Pinpoint the cell where the given text exists, returning its [x, y] midpoint coordinate. 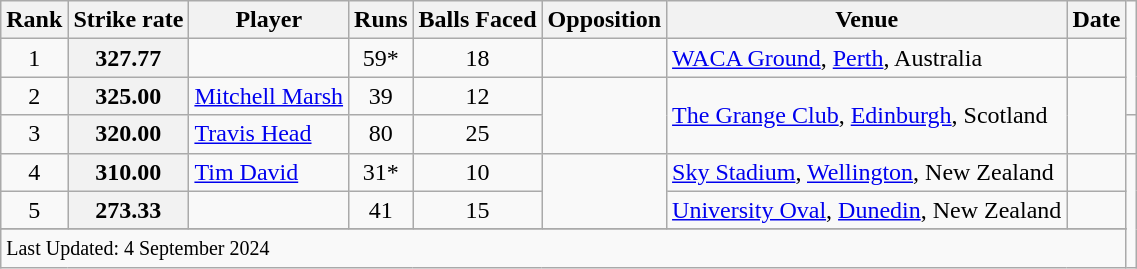
Travis Head [269, 134]
Runs [381, 20]
2 [34, 96]
Mitchell Marsh [269, 96]
WACA Ground, Perth, Australia [867, 58]
Player [269, 20]
Sky Stadium, Wellington, New Zealand [867, 172]
31* [381, 172]
5 [34, 210]
273.33 [128, 210]
327.77 [128, 58]
310.00 [128, 172]
3 [34, 134]
320.00 [128, 134]
325.00 [128, 96]
Venue [867, 20]
80 [381, 134]
15 [478, 210]
18 [478, 58]
1 [34, 58]
25 [478, 134]
Strike rate [128, 20]
39 [381, 96]
12 [478, 96]
4 [34, 172]
10 [478, 172]
Rank [34, 20]
Balls Faced [478, 20]
Last Updated: 4 September 2024 [564, 248]
Tim David [269, 172]
59* [381, 58]
Opposition [604, 20]
Date [1096, 20]
University Oval, Dunedin, New Zealand [867, 210]
41 [381, 210]
The Grange Club, Edinburgh, Scotland [867, 115]
